Provide the [X, Y] coordinate of the cell's center where the given text is located.  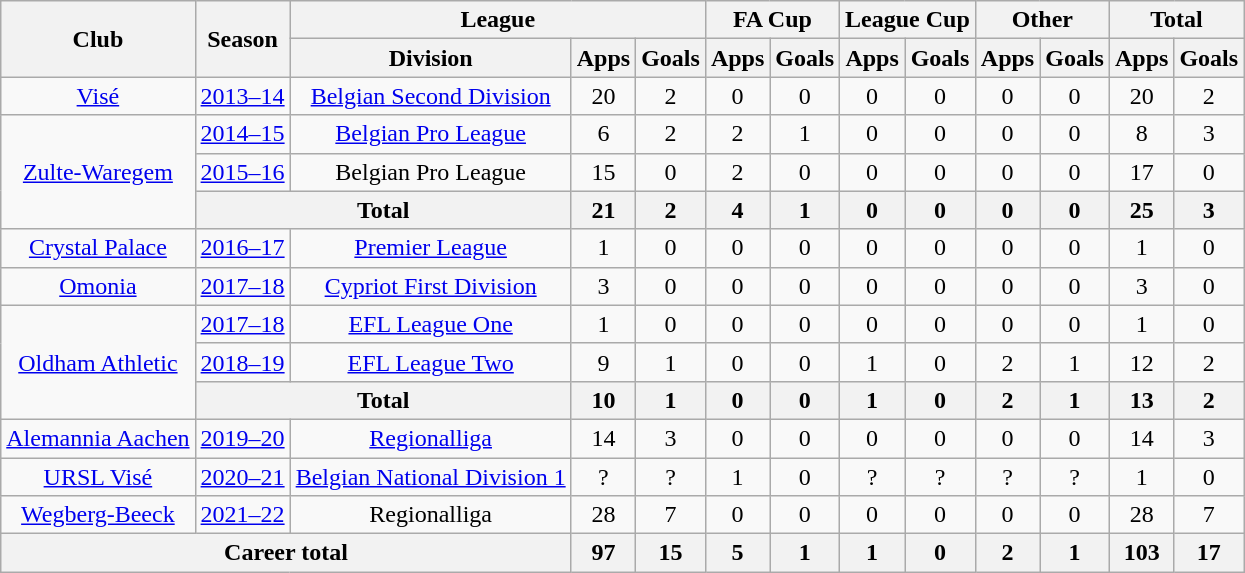
League [498, 20]
Crystal Palace [98, 248]
2015–16 [242, 172]
Premier League [430, 248]
Omonia [98, 286]
4 [737, 210]
FA Cup [772, 20]
103 [1141, 553]
2021–22 [242, 515]
8 [1141, 134]
2014–15 [242, 134]
9 [603, 362]
Season [242, 39]
5 [737, 553]
Division [430, 58]
EFL League Two [430, 362]
2020–21 [242, 477]
URSL Visé [98, 477]
97 [603, 553]
Zulte-Waregem [98, 172]
Oldham Athletic [98, 362]
6 [603, 134]
13 [1141, 400]
10 [603, 400]
Alemannia Aachen [98, 438]
21 [603, 210]
League Cup [908, 20]
Cypriot First Division [430, 286]
2013–14 [242, 96]
EFL League One [430, 324]
Other [1042, 20]
2018–19 [242, 362]
Career total [286, 553]
2019–20 [242, 438]
2016–17 [242, 248]
Belgian National Division 1 [430, 477]
12 [1141, 362]
Wegberg-Beeck [98, 515]
25 [1141, 210]
Club [98, 39]
Visé [98, 96]
Belgian Second Division [430, 96]
